Return the [X, Y] coordinate for the center point of the cell that contains the specified text.  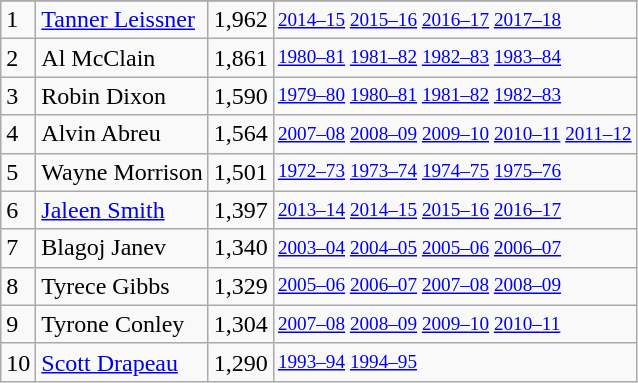
2007–08 2008–09 2009–10 2010–11 2011–12 [454, 134]
Jaleen Smith [122, 210]
Tyrece Gibbs [122, 286]
1 [18, 20]
Robin Dixon [122, 96]
1,590 [240, 96]
4 [18, 134]
6 [18, 210]
2014–15 2015–16 2016–17 2017–18 [454, 20]
9 [18, 324]
8 [18, 286]
Tanner Leissner [122, 20]
1972–73 1973–74 1974–75 1975–76 [454, 172]
1,962 [240, 20]
1980–81 1981–82 1982–83 1983–84 [454, 58]
1979–80 1980–81 1981–82 1982–83 [454, 96]
2005–06 2006–07 2007–08 2008–09 [454, 286]
1,564 [240, 134]
1,290 [240, 362]
1,501 [240, 172]
Al McClain [122, 58]
2013–14 2014–15 2015–16 2016–17 [454, 210]
2 [18, 58]
5 [18, 172]
1,304 [240, 324]
Blagoj Janev [122, 248]
1,397 [240, 210]
10 [18, 362]
1993–94 1994–95 [454, 362]
1,861 [240, 58]
Wayne Morrison [122, 172]
Tyrone Conley [122, 324]
7 [18, 248]
2007–08 2008–09 2009–10 2010–11 [454, 324]
1,340 [240, 248]
Alvin Abreu [122, 134]
2003–04 2004–05 2005–06 2006–07 [454, 248]
3 [18, 96]
Scott Drapeau [122, 362]
1,329 [240, 286]
